Identify which cell holds the provided text, then report its [X, Y] central coordinate. 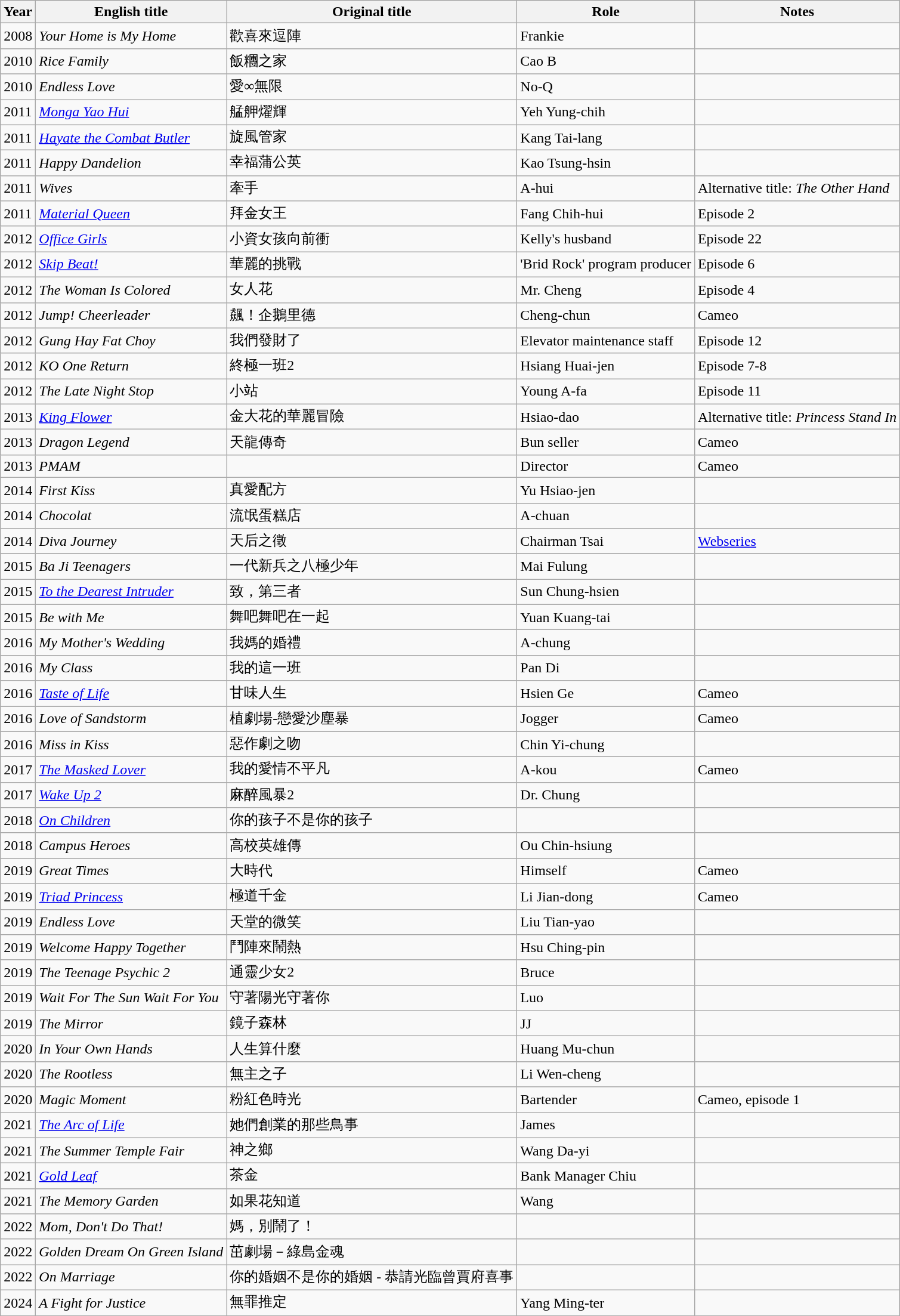
Jump! Cheerleader [131, 315]
天龍傳奇 [372, 443]
Ba Ji Teenagers [131, 567]
真愛配方 [372, 490]
天后之徵 [372, 542]
Ou Chin-hsiung [606, 846]
The Summer Temple Fair [131, 1150]
小站 [372, 391]
Young A-fa [606, 391]
Frankie [606, 36]
你的孩子不是你的孩子 [372, 821]
人生算什麼 [372, 1049]
粉紅色時光 [372, 1100]
Episode 7-8 [797, 366]
Yang Ming-ter [606, 1303]
女人花 [372, 290]
King Flower [131, 416]
茁劇場－綠島金魂 [372, 1252]
Wives [131, 189]
Kang Tai-lang [606, 137]
Role [606, 12]
拜金女王 [372, 214]
Hsiang Huai-jen [606, 366]
The Rootless [131, 1074]
Cao B [606, 61]
Wang Da-yi [606, 1150]
On Children [131, 821]
通靈少女2 [372, 972]
'Brid Rock' program producer [606, 265]
Elevator maintenance staff [606, 341]
飯糰之家 [372, 61]
我媽的婚禮 [372, 643]
Gold Leaf [131, 1176]
Himself [606, 871]
Happy Dandelion [131, 163]
English title [131, 12]
KO One Return [131, 366]
Magic Moment [131, 1100]
你的婚姻不是你的婚姻 - 恭請光臨曾賈府喜事 [372, 1278]
Material Queen [131, 214]
On Marriage [131, 1278]
Miss in Kiss [131, 745]
天堂的微笑 [372, 922]
Li Wen-cheng [606, 1074]
媽，別鬧了！ [372, 1227]
Kelly's husband [606, 239]
Hsu Ching-pin [606, 947]
Campus Heroes [131, 846]
Bruce [606, 972]
Monga Yao Hui [131, 112]
我的這一班 [372, 668]
Welcome Happy Together [131, 947]
Bun seller [606, 443]
舞吧舞吧在一起 [372, 617]
極道千金 [372, 896]
她們創業的那些鳥事 [372, 1125]
植劇場-戀愛沙塵暴 [372, 719]
Alternative title: Princess Stand In [797, 416]
Taste of Life [131, 693]
Bartender [606, 1100]
Luo [606, 999]
Golden Dream On Green Island [131, 1252]
Chin Yi-chung [606, 745]
致，第三者 [372, 592]
終極一班2 [372, 366]
守著陽光守著你 [372, 999]
The Mirror [131, 1024]
Your Home is My Home [131, 36]
旋風管家 [372, 137]
Office Girls [131, 239]
Cheng-chun [606, 315]
Mom, Don't Do That! [131, 1227]
Episode 11 [797, 391]
Liu Tian-yao [606, 922]
Li Jian-dong [606, 896]
Episode 22 [797, 239]
甘味人生 [372, 693]
The Teenage Psychic 2 [131, 972]
流氓蛋糕店 [372, 515]
JJ [606, 1024]
我的愛情不平凡 [372, 770]
A-hui [606, 189]
Year [18, 12]
Fang Chih-hui [606, 214]
Webseries [797, 542]
James [606, 1125]
Chocolat [131, 515]
Bank Manager Chiu [606, 1176]
小資女孩向前衝 [372, 239]
Chairman Tsai [606, 542]
Diva Journey [131, 542]
In Your Own Hands [131, 1049]
Original title [372, 12]
To the Dearest Intruder [131, 592]
Triad Princess [131, 896]
First Kiss [131, 490]
The Arc of Life [131, 1125]
Hsiao-dao [606, 416]
無主之子 [372, 1074]
My Mother's Wedding [131, 643]
鏡子森林 [372, 1024]
Director [606, 466]
幸福蒲公英 [372, 163]
牽手 [372, 189]
鬥陣來鬧熱 [372, 947]
Hayate the Combat Butler [131, 137]
Hsien Ge [606, 693]
Rice Family [131, 61]
艋舺燿輝 [372, 112]
No-Q [606, 87]
神之鄉 [372, 1150]
The Memory Garden [131, 1201]
Wake Up 2 [131, 795]
The Masked Lover [131, 770]
華麗的挑戰 [372, 265]
A-chung [606, 643]
Jogger [606, 719]
Huang Mu-chun [606, 1049]
The Woman Is Colored [131, 290]
Love of Sandstorm [131, 719]
2024 [18, 1303]
Dr. Chung [606, 795]
金大花的華麗冒險 [372, 416]
Yuan Kuang-tai [606, 617]
茶金 [372, 1176]
無罪推定 [372, 1303]
Episode 2 [797, 214]
Cameo, episode 1 [797, 1100]
Yeh Yung-chih [606, 112]
如果花知道 [372, 1201]
一代新兵之八極少年 [372, 567]
我們發財了 [372, 341]
Wait For The Sun Wait For You [131, 999]
A-kou [606, 770]
2008 [18, 36]
A-chuan [606, 515]
My Class [131, 668]
Mr. Cheng [606, 290]
Sun Chung-hsien [606, 592]
麻醉風暴2 [372, 795]
Episode 4 [797, 290]
Wang [606, 1201]
Skip Beat! [131, 265]
高校英雄傳 [372, 846]
Alternative title: The Other Hand [797, 189]
Kao Tsung-hsin [606, 163]
Episode 12 [797, 341]
惡作劇之吻 [372, 745]
飆！企鵝里德 [372, 315]
Episode 6 [797, 265]
The Late Night Stop [131, 391]
A Fight for Justice [131, 1303]
Notes [797, 12]
Yu Hsiao-jen [606, 490]
愛∞無限 [372, 87]
PMAM [131, 466]
Great Times [131, 871]
Mai Fulung [606, 567]
歡喜來逗陣 [372, 36]
大時代 [372, 871]
Pan Di [606, 668]
Be with Me [131, 617]
Dragon Legend [131, 443]
Gung Hay Fat Choy [131, 341]
